Pinpoint the cell where the given text exists, returning its (X, Y) midpoint coordinate. 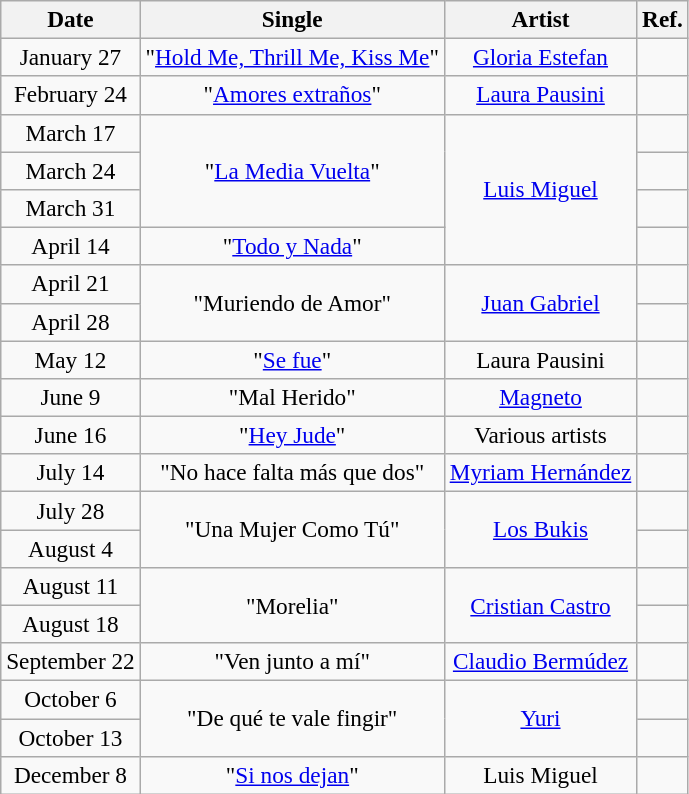
Ref. (662, 19)
August 18 (70, 624)
"No hace falta más que dos" (292, 473)
March 17 (70, 133)
"Se fue" (292, 359)
Yuri (540, 718)
February 24 (70, 95)
April 21 (70, 284)
June 9 (70, 397)
"De qué te vale fingir" (292, 718)
"Una Mujer Como Tú" (292, 529)
"Hey Jude" (292, 435)
October 6 (70, 699)
"Morelia" (292, 605)
April 28 (70, 322)
"La Media Vuelta" (292, 170)
"Mal Herido" (292, 397)
March 31 (70, 208)
September 22 (70, 662)
January 27 (70, 57)
"Hold Me, Thrill Me, Kiss Me" (292, 57)
"Todo y Nada" (292, 246)
Juan Gabriel (540, 303)
April 14 (70, 246)
August 4 (70, 548)
"Si nos dejan" (292, 775)
August 11 (70, 586)
July 14 (70, 473)
Gloria Estefan (540, 57)
Magneto (540, 397)
June 16 (70, 435)
December 8 (70, 775)
Claudio Bermúdez (540, 662)
May 12 (70, 359)
October 13 (70, 737)
Single (292, 19)
Various artists (540, 435)
Los Bukis (540, 529)
"Amores extraños" (292, 95)
March 24 (70, 170)
Cristian Castro (540, 605)
"Ven junto a mí" (292, 662)
"Muriendo de Amor" (292, 303)
Date (70, 19)
Artist (540, 19)
Myriam Hernández (540, 473)
July 28 (70, 510)
